Return [x, y] of the center of cell containing provided text 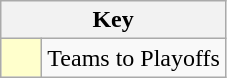
Teams to Playoffs [134, 58]
Key [114, 20]
